Find where the given text appears and provide that cell's center as [X, Y] coordinate. 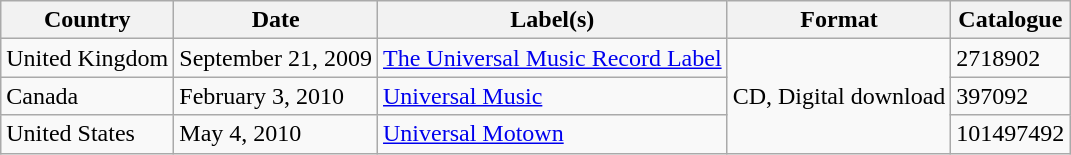
Country [88, 20]
Format [839, 20]
May 4, 2010 [276, 134]
Label(s) [553, 20]
2718902 [1010, 58]
Universal Motown [553, 134]
February 3, 2010 [276, 96]
397092 [1010, 96]
The Universal Music Record Label [553, 58]
CD, Digital download [839, 96]
Universal Music [553, 96]
September 21, 2009 [276, 58]
United States [88, 134]
Catalogue [1010, 20]
Date [276, 20]
Canada [88, 96]
United Kingdom [88, 58]
101497492 [1010, 134]
